Locate the cell with the specified text and output its (X, Y) center coordinate. 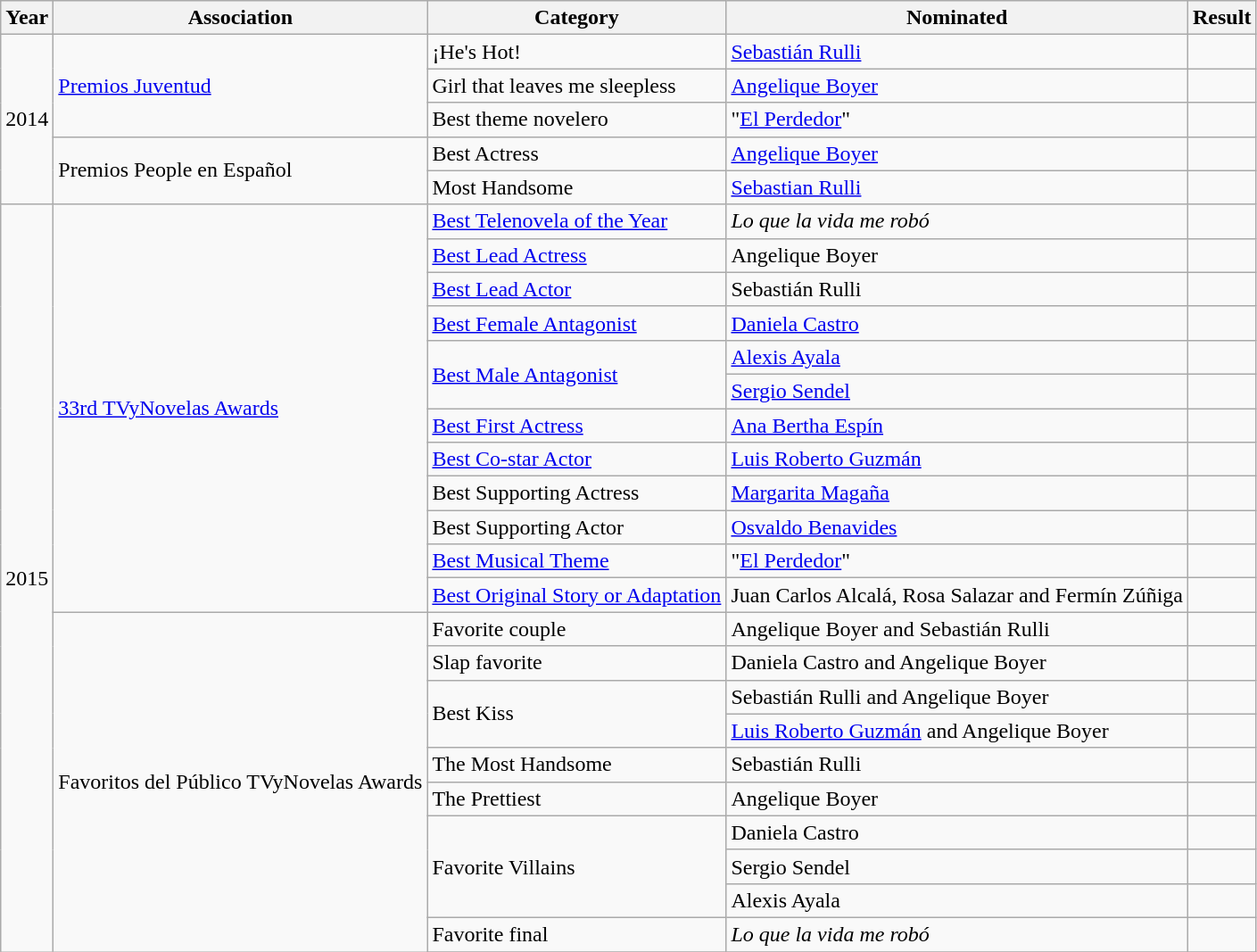
Premios Juventud (241, 86)
Nominated (957, 18)
Favorite Villains (576, 866)
Ana Bertha Espín (957, 426)
2014 (27, 120)
Best Original Story or Adaptation (576, 595)
Best Lead Actress (576, 255)
Luis Roberto Guzmán (957, 459)
Best Female Antagonist (576, 323)
¡He's Hot! (576, 52)
Best Musical Theme (576, 561)
The Prettiest (576, 799)
Favorite couple (576, 629)
Favoritos del Público TVyNovelas Awards (241, 782)
33rd TVyNovelas Awards (241, 409)
Best Supporting Actor (576, 527)
Juan Carlos Alcalá, Rosa Salazar and Fermín Zúñiga (957, 595)
Premios People en Español (241, 170)
Best Male Antagonist (576, 374)
Association (241, 18)
Daniela Castro and Angelique Boyer (957, 663)
The Most Handsome (576, 765)
Best theme novelero (576, 120)
Margarita Magaña (957, 493)
Most Handsome (576, 187)
Year (27, 18)
Result (1222, 18)
Osvaldo Benavides (957, 527)
Best Co-star Actor (576, 459)
Slap favorite (576, 663)
Best Actress (576, 153)
Best First Actress (576, 426)
Angelique Boyer and Sebastián Rulli (957, 629)
Favorite final (576, 934)
Girl that leaves me sleepless (576, 86)
2015 (27, 578)
Sebastián Rulli and Angelique Boyer (957, 697)
Luis Roberto Guzmán and Angelique Boyer (957, 731)
Category (576, 18)
Sebastian Rulli (957, 187)
Best Supporting Actress (576, 493)
Best Lead Actor (576, 289)
Best Kiss (576, 714)
Best Telenovela of the Year (576, 221)
